Determine the (X, Y) coordinate at the center of the cell enclosing the given text.  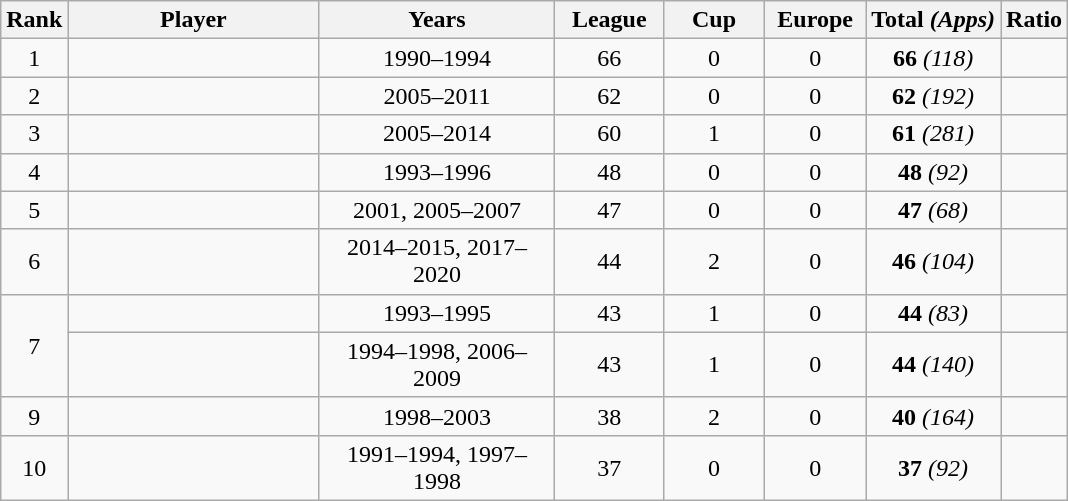
Years (437, 20)
44 (610, 262)
2005–2011 (437, 96)
46 (104) (934, 262)
10 (34, 468)
1990–1994 (437, 58)
2001, 2005–2007 (437, 210)
6 (34, 262)
48 (610, 172)
Ratio (1034, 20)
40 (164) (934, 416)
1994–1998, 2006–2009 (437, 364)
66 (610, 58)
League (610, 20)
37 (610, 468)
1998–2003 (437, 416)
60 (610, 134)
3 (34, 134)
37 (92) (934, 468)
Europe (816, 20)
4 (34, 172)
61 (281) (934, 134)
1993–1995 (437, 313)
48 (92) (934, 172)
62 (610, 96)
47 (610, 210)
2005–2014 (437, 134)
44 (140) (934, 364)
47 (68) (934, 210)
2014–2015, 2017–2020 (437, 262)
1993–1996 (437, 172)
Cup (714, 20)
66 (118) (934, 58)
5 (34, 210)
Rank (34, 20)
62 (192) (934, 96)
38 (610, 416)
Player (194, 20)
Total (Apps) (934, 20)
9 (34, 416)
1991–1994, 1997–1998 (437, 468)
7 (34, 346)
44 (83) (934, 313)
